Locate the cell with the specified text and output its (X, Y) center coordinate. 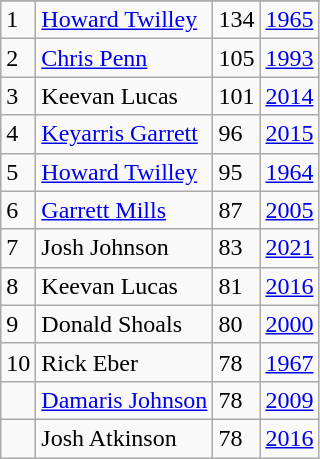
2 (18, 58)
10 (18, 362)
Chris Penn (124, 58)
2009 (290, 400)
8 (18, 286)
Josh Atkinson (124, 438)
2014 (290, 96)
95 (236, 172)
1964 (290, 172)
80 (236, 324)
5 (18, 172)
2021 (290, 248)
Rick Eber (124, 362)
134 (236, 20)
1967 (290, 362)
83 (236, 248)
Garrett Mills (124, 210)
Josh Johnson (124, 248)
101 (236, 96)
1965 (290, 20)
2000 (290, 324)
9 (18, 324)
Damaris Johnson (124, 400)
Donald Shoals (124, 324)
2005 (290, 210)
81 (236, 286)
3 (18, 96)
4 (18, 134)
96 (236, 134)
1 (18, 20)
1993 (290, 58)
6 (18, 210)
7 (18, 248)
Keyarris Garrett (124, 134)
105 (236, 58)
87 (236, 210)
2015 (290, 134)
